Determine the (X, Y) coordinate at the center of the cell enclosing the given text.  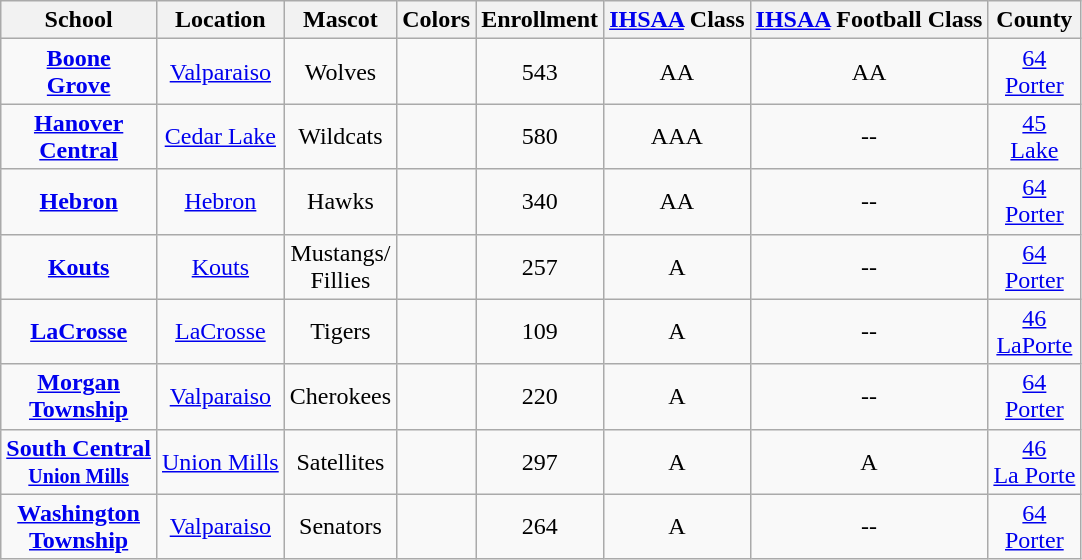
46 LaPorte (1034, 332)
Colors (436, 20)
109 (540, 332)
Hanover Central (79, 136)
Union Mills (220, 462)
Wolves (340, 72)
Boone Grove (79, 72)
AAA (677, 136)
Location (220, 20)
Washington Township (79, 526)
Satellites (340, 462)
Mascot (340, 20)
Mustangs/ Fillies (340, 266)
Tigers (340, 332)
IHSAA Class (677, 20)
Hawks (340, 202)
Wildcats (340, 136)
297 (540, 462)
46 La Porte (1034, 462)
County (1034, 20)
220 (540, 396)
264 (540, 526)
543 (540, 72)
580 (540, 136)
Senators (340, 526)
Cedar Lake (220, 136)
Cherokees (340, 396)
IHSAA Football Class (869, 20)
School (79, 20)
340 (540, 202)
Morgan Township (79, 396)
257 (540, 266)
South Central Union Mills (79, 462)
45 Lake (1034, 136)
Enrollment (540, 20)
